Provide the [X, Y] coordinate of the cell's center where the given text is located.  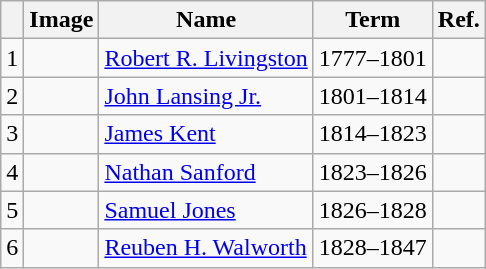
5 [12, 210]
1823–1826 [372, 172]
2 [12, 96]
Samuel Jones [206, 210]
Reuben H. Walworth [206, 248]
3 [12, 134]
Term [372, 20]
1 [12, 58]
Ref. [458, 20]
4 [12, 172]
Image [62, 20]
Robert R. Livingston [206, 58]
Nathan Sanford [206, 172]
1814–1823 [372, 134]
1777–1801 [372, 58]
1828–1847 [372, 248]
Name [206, 20]
James Kent [206, 134]
1826–1828 [372, 210]
6 [12, 248]
1801–1814 [372, 96]
John Lansing Jr. [206, 96]
